Extract the [X, Y] coordinate from the center of the cell holding the provided text.  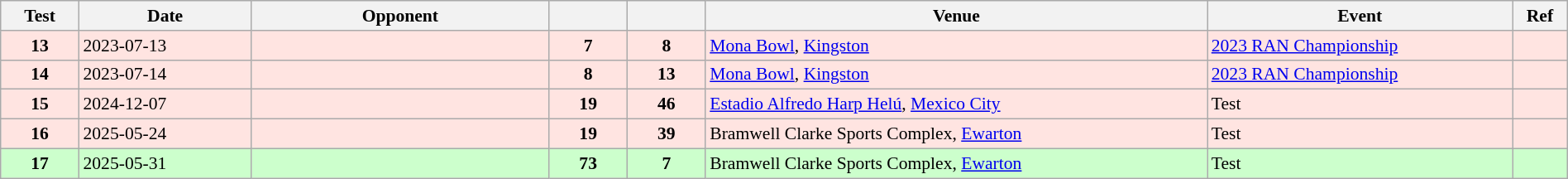
2025-05-31 [165, 163]
2024-12-07 [165, 104]
Opponent [400, 16]
2025-05-24 [165, 134]
Date [165, 16]
Event [1360, 16]
17 [40, 163]
Estadio Alfredo Harp Helú, Mexico City [956, 104]
Ref [1540, 16]
16 [40, 134]
15 [40, 104]
46 [667, 104]
Venue [956, 16]
2023-07-13 [165, 46]
14 [40, 75]
2023-07-14 [165, 75]
39 [667, 134]
73 [589, 163]
